Pinpoint the cell where the given text exists, returning its (x, y) midpoint coordinate. 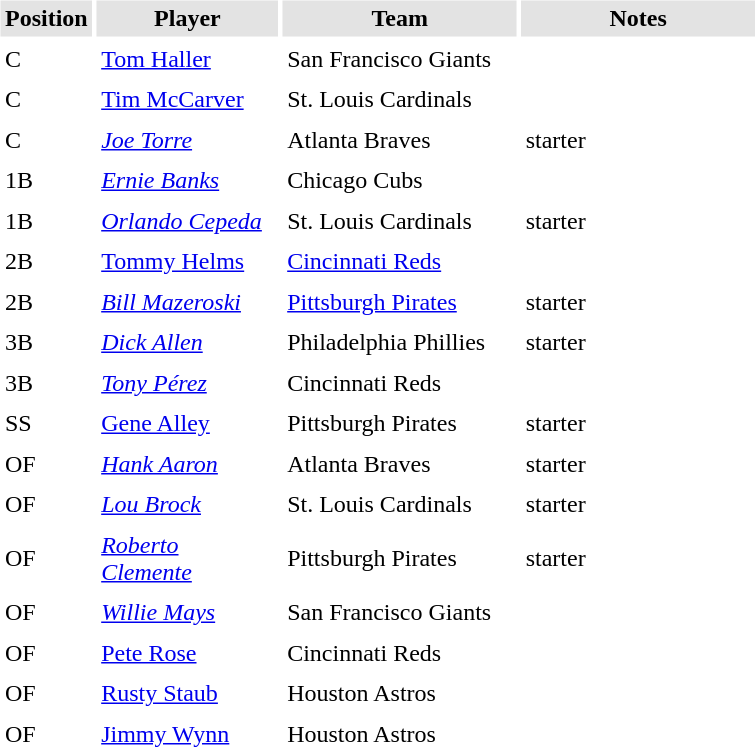
Team (400, 18)
Pete Rose (188, 653)
Houston Astros (400, 694)
Notes (638, 18)
Willie Mays (188, 612)
Rusty Staub (188, 694)
Tim McCarver (188, 100)
Gene Alley (188, 424)
Lou Brock (188, 504)
SS (46, 424)
Hank Aaron (188, 464)
Orlando Cepeda (188, 221)
Position (46, 18)
Tony Pérez (188, 383)
Roberto Clemente (188, 558)
Joe Torre (188, 140)
Bill Mazeroski (188, 302)
Chicago Cubs (400, 180)
Ernie Banks (188, 180)
Dick Allen (188, 342)
Tom Haller (188, 59)
Player (188, 18)
Philadelphia Phillies (400, 342)
Tommy Helms (188, 262)
